Find where the given text appears and provide that cell's center as (x, y) coordinate. 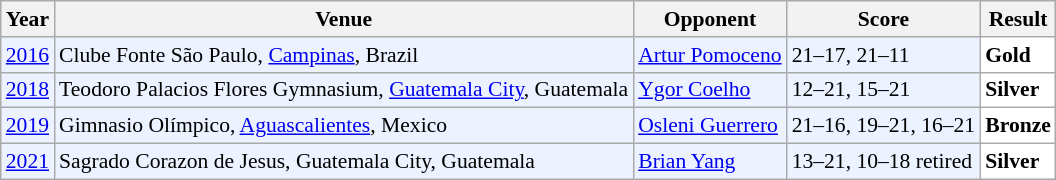
Clube Fonte São Paulo, Campinas, Brazil (344, 55)
Teodoro Palacios Flores Gymnasium, Guatemala City, Guatemala (344, 90)
Bronze (1018, 126)
Ygor Coelho (710, 90)
Score (884, 19)
12–21, 15–21 (884, 90)
Gimnasio Olímpico, Aguascalientes, Mexico (344, 126)
2021 (28, 162)
13–21, 10–18 retired (884, 162)
Year (28, 19)
Sagrado Corazon de Jesus, Guatemala City, Guatemala (344, 162)
Brian Yang (710, 162)
Osleni Guerrero (710, 126)
2019 (28, 126)
Artur Pomoceno (710, 55)
21–16, 19–21, 16–21 (884, 126)
Result (1018, 19)
Venue (344, 19)
2018 (28, 90)
2016 (28, 55)
21–17, 21–11 (884, 55)
Gold (1018, 55)
Opponent (710, 19)
